Pinpoint the cell where the given text exists, returning its (X, Y) midpoint coordinate. 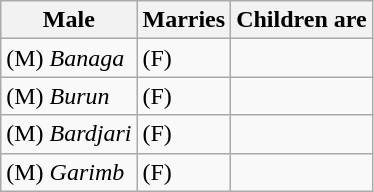
Marries (184, 20)
(M) Garimb (69, 172)
Children are (302, 20)
Male (69, 20)
(M) Banaga (69, 58)
(M) Bardjari (69, 134)
(M) Burun (69, 96)
